Scan for the cell matching the given text and deliver its [X, Y] coordinate at center. 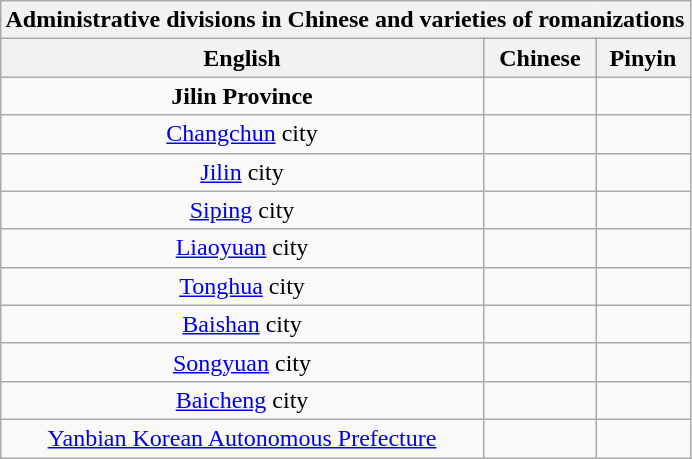
Baishan city [242, 324]
Jilin Province [242, 96]
Yanbian Korean Autonomous Prefecture [242, 438]
Jilin city [242, 172]
Songyuan city [242, 362]
Administrative divisions in Chinese and varieties of romanizations [345, 20]
Pinyin [643, 58]
Chinese [540, 58]
Tonghua city [242, 286]
Changchun city [242, 134]
Liaoyuan city [242, 248]
English [242, 58]
Baicheng city [242, 400]
Siping city [242, 210]
